Locate the cell with the specified text and output its [x, y] center coordinate. 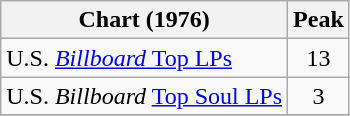
U.S. Billboard Top LPs [144, 58]
U.S. Billboard Top Soul LPs [144, 96]
Peak [319, 20]
Chart (1976) [144, 20]
3 [319, 96]
13 [319, 58]
